Capture the cell that displays the provided text and extract its [X, Y] central coordinate. 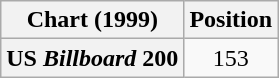
153 [231, 58]
Chart (1999) [92, 20]
Position [231, 20]
US Billboard 200 [92, 58]
